From the cell containing the given text, extract its center point as (X, Y) coordinate. 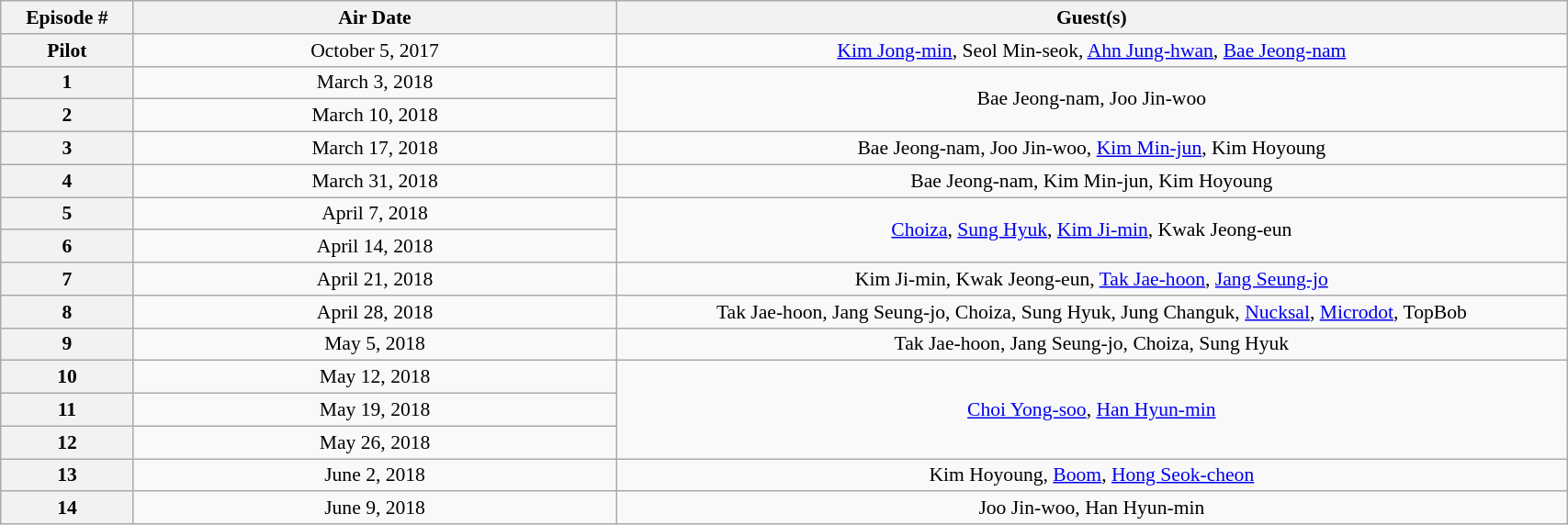
Bae Jeong-nam, Kim Min-jun, Kim Hoyoung (1091, 181)
April 28, 2018 (375, 312)
Tak Jae-hoon, Jang Seung-jo, Choiza, Sung Hyuk (1091, 344)
14 (67, 508)
June 2, 2018 (375, 475)
6 (67, 247)
March 31, 2018 (375, 181)
Choi Yong-soo, Han Hyun-min (1091, 409)
7 (67, 279)
13 (67, 475)
Kim Ji-min, Kwak Jeong-eun, Tak Jae-hoon, Jang Seung-jo (1091, 279)
Episode # (67, 17)
Joo Jin-woo, Han Hyun-min (1091, 508)
May 5, 2018 (375, 344)
Guest(s) (1091, 17)
8 (67, 312)
May 26, 2018 (375, 442)
May 12, 2018 (375, 377)
April 14, 2018 (375, 247)
March 3, 2018 (375, 83)
Air Date (375, 17)
April 7, 2018 (375, 214)
10 (67, 377)
Pilot (67, 50)
May 19, 2018 (375, 410)
Kim Jong-min, Seol Min-seok, Ahn Jung-hwan, Bae Jeong-nam (1091, 50)
12 (67, 442)
11 (67, 410)
1 (67, 83)
9 (67, 344)
October 5, 2017 (375, 50)
3 (67, 149)
June 9, 2018 (375, 508)
Bae Jeong-nam, Joo Jin-woo, Kim Min-jun, Kim Hoyoung (1091, 149)
Tak Jae-hoon, Jang Seung-jo, Choiza, Sung Hyuk, Jung Changuk, Nucksal, Microdot, TopBob (1091, 312)
March 17, 2018 (375, 149)
2 (67, 116)
4 (67, 181)
April 21, 2018 (375, 279)
Kim Hoyoung, Boom, Hong Seok-cheon (1091, 475)
March 10, 2018 (375, 116)
Bae Jeong-nam, Joo Jin-woo (1091, 99)
5 (67, 214)
Choiza, Sung Hyuk, Kim Ji-min, Kwak Jeong-eun (1091, 229)
